Return the (x, y) coordinate for the center point of the cell that contains the specified text.  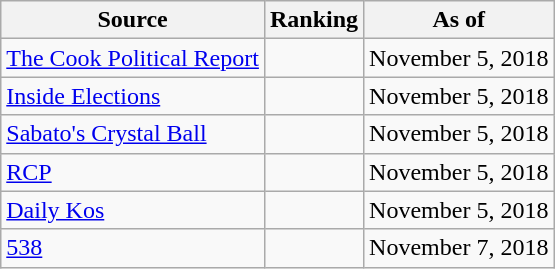
Inside Elections (133, 96)
As of (459, 20)
Sabato's Crystal Ball (133, 134)
RCP (133, 172)
Source (133, 20)
538 (133, 248)
Ranking (314, 20)
The Cook Political Report (133, 58)
November 7, 2018 (459, 248)
Daily Kos (133, 210)
